From the cell containing the given text, extract its center point as (X, Y) coordinate. 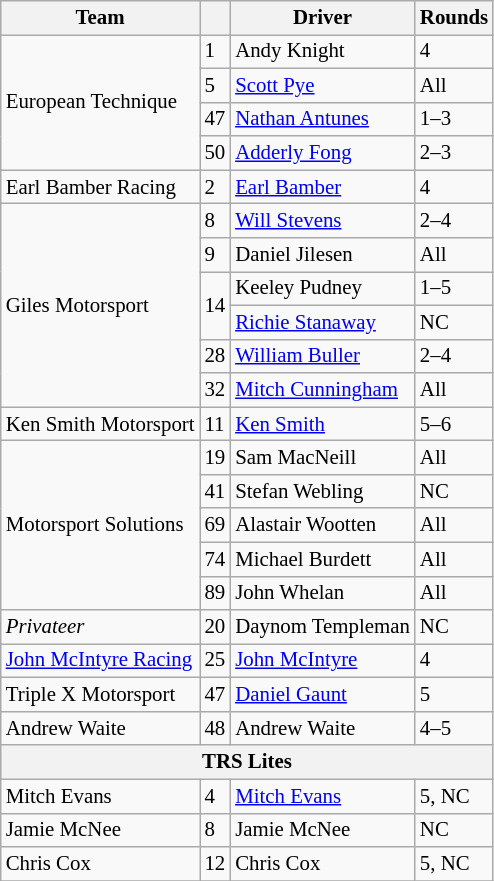
48 (216, 728)
1 (216, 51)
John Whelan (322, 593)
50 (216, 153)
John McIntyre (322, 661)
Team (100, 18)
Privateer (100, 627)
19 (216, 458)
Earl Bamber (322, 187)
Triple X Motorsport (100, 695)
Richie Stanaway (322, 322)
Alastair Wootten (322, 525)
Ken Smith (322, 424)
Sam MacNeill (322, 458)
9 (216, 255)
12 (216, 864)
28 (216, 356)
Keeley Pudney (322, 288)
1–5 (454, 288)
4–5 (454, 728)
Giles Motorsport (100, 306)
69 (216, 525)
Daniel Gaunt (322, 695)
Motorsport Solutions (100, 526)
20 (216, 627)
32 (216, 390)
2 (216, 187)
Earl Bamber Racing (100, 187)
74 (216, 559)
Stefan Webling (322, 491)
TRS Lites (247, 762)
William Buller (322, 356)
Will Stevens (322, 221)
5–6 (454, 424)
Mitch Cunningham (322, 390)
Scott Pye (322, 85)
Michael Burdett (322, 559)
Adderly Fong (322, 153)
89 (216, 593)
Daynom Templeman (322, 627)
John McIntyre Racing (100, 661)
Rounds (454, 18)
Andy Knight (322, 51)
Nathan Antunes (322, 119)
2–3 (454, 153)
Driver (322, 18)
11 (216, 424)
Daniel Jilesen (322, 255)
41 (216, 491)
Ken Smith Motorsport (100, 424)
25 (216, 661)
14 (216, 305)
European Technique (100, 102)
1–3 (454, 119)
